Extract the (X, Y) coordinate from the center of the cell holding the provided text.  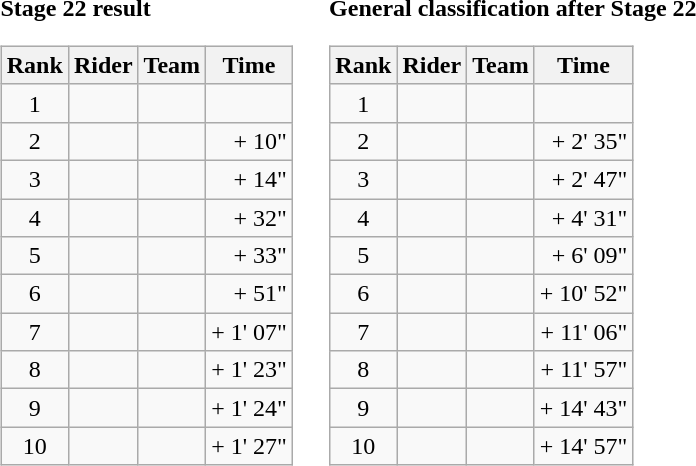
+ 4' 31" (584, 217)
+ 32" (250, 217)
+ 11' 57" (584, 370)
+ 10" (250, 141)
+ 33" (250, 256)
+ 1' 24" (250, 408)
+ 14' 57" (584, 446)
+ 10' 52" (584, 294)
+ 51" (250, 294)
+ 2' 35" (584, 141)
+ 11' 06" (584, 332)
+ 1' 23" (250, 370)
+ 2' 47" (584, 179)
+ 1' 27" (250, 446)
+ 1' 07" (250, 332)
+ 14" (250, 179)
+ 6' 09" (584, 256)
+ 14' 43" (584, 408)
